Identify which cell holds the provided text, then report its [X, Y] central coordinate. 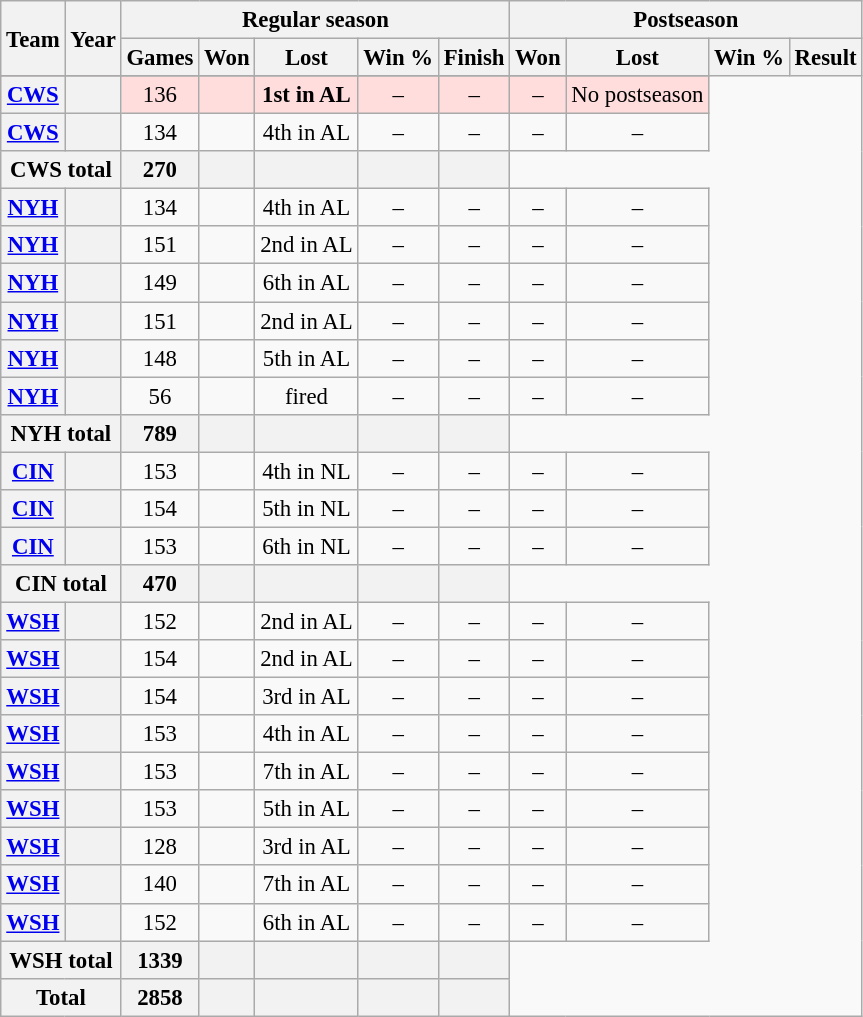
4th in NL [306, 471]
56 [160, 396]
No postseason [638, 95]
Postseason [686, 20]
470 [160, 584]
136 [160, 95]
270 [160, 170]
Year [93, 38]
Finish [474, 58]
789 [160, 433]
fired [306, 396]
Total [61, 997]
149 [160, 283]
NYH total [61, 433]
WSH total [61, 960]
1st in AL [306, 95]
140 [160, 885]
Team [33, 38]
5th in NL [306, 509]
6th in NL [306, 546]
CWS total [61, 170]
2858 [160, 997]
148 [160, 358]
128 [160, 847]
Regular season [316, 20]
CIN total [61, 584]
Result [826, 58]
1339 [160, 960]
Games [160, 58]
